Identify which cell holds the provided text, then report its (x, y) central coordinate. 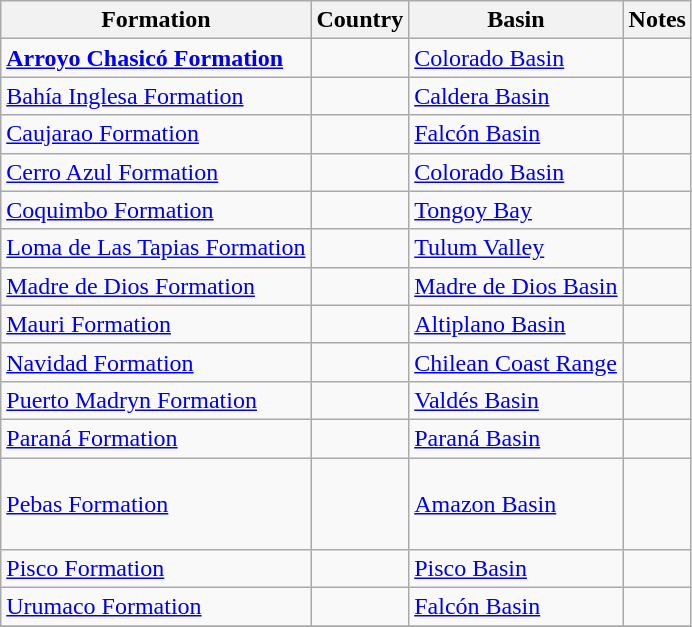
Valdés Basin (516, 400)
Caujarao Formation (156, 134)
Tongoy Bay (516, 210)
Navidad Formation (156, 362)
Madre de Dios Basin (516, 286)
Bahía Inglesa Formation (156, 96)
Loma de Las Tapias Formation (156, 248)
Country (360, 20)
Notes (657, 20)
Cerro Azul Formation (156, 172)
Paraná Formation (156, 438)
Altiplano Basin (516, 324)
Pisco Basin (516, 569)
Tulum Valley (516, 248)
Caldera Basin (516, 96)
Chilean Coast Range (516, 362)
Puerto Madryn Formation (156, 400)
Arroyo Chasicó Formation (156, 58)
Formation (156, 20)
Amazon Basin (516, 504)
Urumaco Formation (156, 607)
Pebas Formation (156, 504)
Basin (516, 20)
Mauri Formation (156, 324)
Coquimbo Formation (156, 210)
Madre de Dios Formation (156, 286)
Pisco Formation (156, 569)
Paraná Basin (516, 438)
